Pinpoint the cell where the given text exists, returning its [x, y] midpoint coordinate. 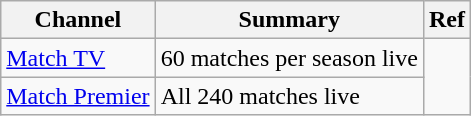
Match Premier [78, 96]
All 240 matches live [289, 96]
Channel [78, 20]
60 matches per season live [289, 58]
Ref [446, 20]
Match TV [78, 58]
Summary [289, 20]
